Output the (X, Y) coordinate of the center of the cell containing the given text.  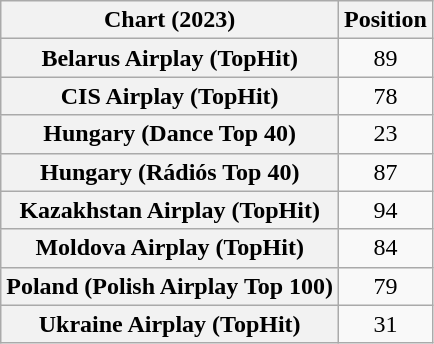
87 (386, 172)
Kazakhstan Airplay (TopHit) (170, 210)
Poland (Polish Airplay Top 100) (170, 286)
Position (386, 20)
89 (386, 58)
79 (386, 286)
84 (386, 248)
Belarus Airplay (TopHit) (170, 58)
Hungary (Rádiós Top 40) (170, 172)
Ukraine Airplay (TopHit) (170, 324)
94 (386, 210)
Moldova Airplay (TopHit) (170, 248)
31 (386, 324)
78 (386, 96)
Hungary (Dance Top 40) (170, 134)
23 (386, 134)
CIS Airplay (TopHit) (170, 96)
Chart (2023) (170, 20)
